Pinpoint the cell where the given text exists, returning its [x, y] midpoint coordinate. 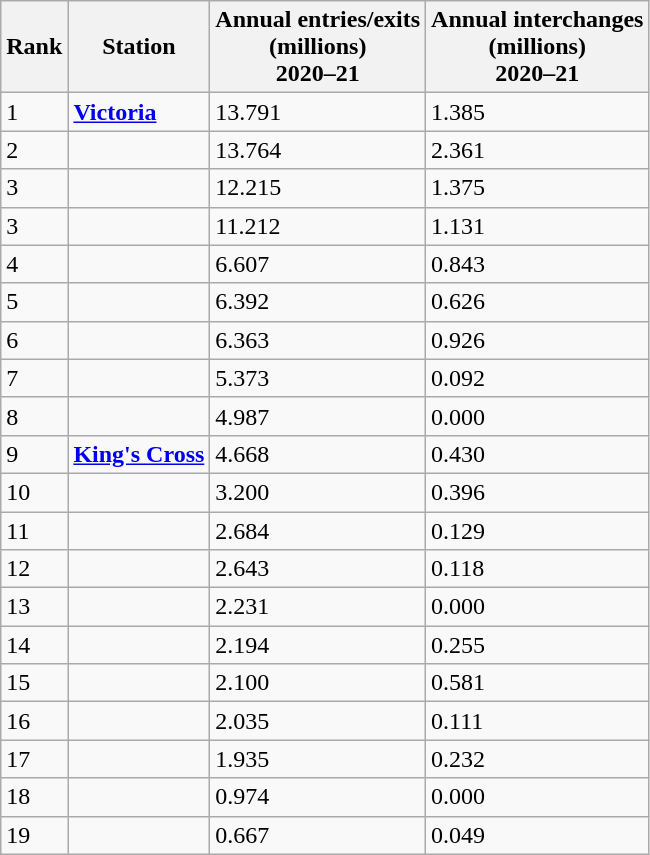
6.607 [318, 264]
0.396 [538, 492]
6.392 [318, 302]
2.643 [318, 569]
Rank [34, 47]
9 [34, 454]
2.684 [318, 531]
Annual interchanges (millions) 2020–21 [538, 47]
4 [34, 264]
13 [34, 607]
6 [34, 340]
11 [34, 531]
0.092 [538, 378]
0.232 [538, 759]
11.212 [318, 226]
19 [34, 835]
13.764 [318, 150]
King's Cross [139, 454]
0.430 [538, 454]
1.375 [538, 188]
1.385 [538, 112]
Annual entries/exits(millions)2020–21 [318, 47]
0.843 [538, 264]
0.049 [538, 835]
2.194 [318, 645]
0.255 [538, 645]
0.111 [538, 721]
18 [34, 797]
5 [34, 302]
5.373 [318, 378]
10 [34, 492]
3.200 [318, 492]
13.791 [318, 112]
1.935 [318, 759]
16 [34, 721]
12 [34, 569]
1.131 [538, 226]
0.974 [318, 797]
Victoria [139, 112]
6.363 [318, 340]
15 [34, 683]
4.987 [318, 416]
0.926 [538, 340]
2.035 [318, 721]
Station [139, 47]
0.667 [318, 835]
0.129 [538, 531]
12.215 [318, 188]
17 [34, 759]
7 [34, 378]
0.118 [538, 569]
2 [34, 150]
4.668 [318, 454]
2.361 [538, 150]
2.100 [318, 683]
2.231 [318, 607]
0.581 [538, 683]
0.626 [538, 302]
1 [34, 112]
8 [34, 416]
14 [34, 645]
